Return (X, Y) of the center of cell containing provided text 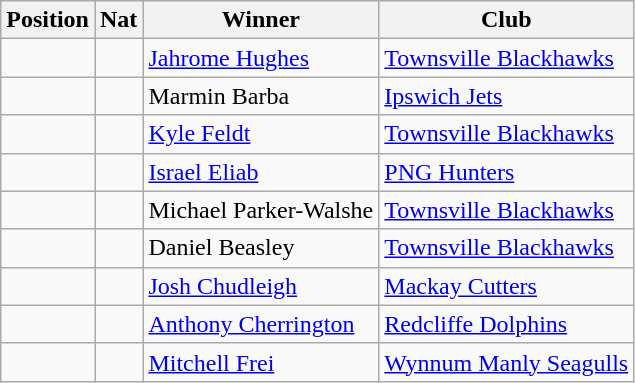
Redcliffe Dolphins (506, 324)
Israel Eliab (261, 172)
Marmin Barba (261, 96)
Mackay Cutters (506, 286)
Ipswich Jets (506, 96)
Josh Chudleigh (261, 286)
Club (506, 20)
Jahrome Hughes (261, 58)
Position (48, 20)
Anthony Cherrington (261, 324)
PNG Hunters (506, 172)
Wynnum Manly Seagulls (506, 362)
Daniel Beasley (261, 248)
Mitchell Frei (261, 362)
Kyle Feldt (261, 134)
Winner (261, 20)
Nat (118, 20)
Michael Parker-Walshe (261, 210)
